For the text-containing cell, return its midpoint in (x, y) coordinate format. 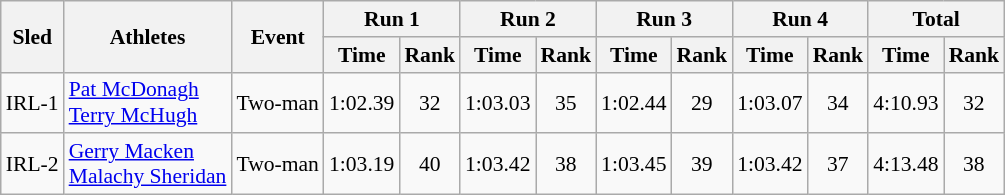
1:02.39 (362, 102)
Pat McDonaghTerry McHugh (148, 102)
Total (936, 19)
37 (838, 164)
29 (702, 102)
40 (430, 164)
1:03.03 (498, 102)
Event (278, 36)
4:13.48 (906, 164)
Run 2 (528, 19)
1:02.44 (634, 102)
1:03.19 (362, 164)
39 (702, 164)
Run 3 (664, 19)
IRL-2 (32, 164)
4:10.93 (906, 102)
Sled (32, 36)
Athletes (148, 36)
34 (838, 102)
1:03.45 (634, 164)
Gerry MackenMalachy Sheridan (148, 164)
1:03.07 (770, 102)
Run 1 (392, 19)
Run 4 (800, 19)
35 (566, 102)
IRL-1 (32, 102)
